Provide the (X, Y) coordinate of the cell's center where the given text is located.  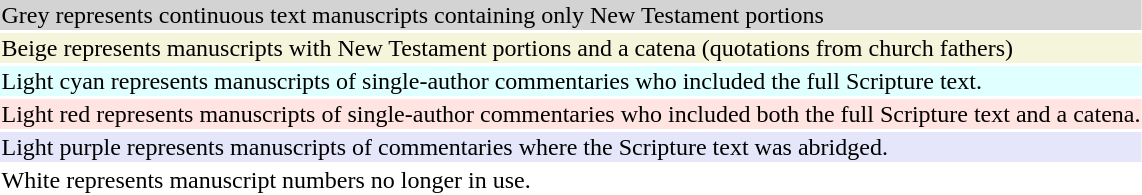
Light purple represents manuscripts of commentaries where the Scripture text was abridged. (571, 147)
Light red represents manuscripts of single-author commentaries who included both the full Scripture text and a catena. (571, 114)
Light cyan represents manuscripts of single-author commentaries who included the full Scripture text. (571, 81)
Grey represents continuous text manuscripts containing only New Testament portions (571, 15)
White represents manuscript numbers no longer in use. (571, 180)
Beige represents manuscripts with New Testament portions and a catena (quotations from church fathers) (571, 48)
